Determine the (X, Y) coordinate at the center of the cell enclosing the given text.  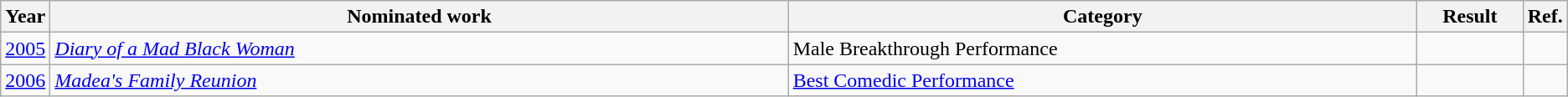
2006 (25, 80)
Category (1102, 17)
Year (25, 17)
2005 (25, 48)
Best Comedic Performance (1102, 80)
Diary of a Mad Black Woman (419, 48)
Nominated work (419, 17)
Result (1469, 17)
Male Breakthrough Performance (1102, 48)
Ref. (1545, 17)
Madea's Family Reunion (419, 80)
